For the text-containing cell, return its midpoint in (X, Y) coordinate format. 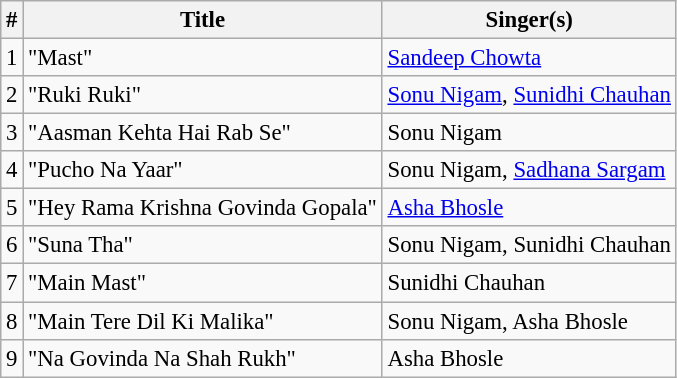
"Pucho Na Yaar" (202, 170)
4 (12, 170)
Sandeep Chowta (529, 58)
# (12, 20)
2 (12, 95)
Sonu Nigam (529, 133)
"Na Govinda Na Shah Rukh" (202, 358)
5 (12, 208)
6 (12, 245)
7 (12, 283)
"Aasman Kehta Hai Rab Se" (202, 133)
1 (12, 58)
Sonu Nigam, Asha Bhosle (529, 321)
Title (202, 20)
8 (12, 321)
"Hey Rama Krishna Govinda Gopala" (202, 208)
"Suna Tha" (202, 245)
9 (12, 358)
"Mast" (202, 58)
Sunidhi Chauhan (529, 283)
"Main Tere Dil Ki Malika" (202, 321)
Sonu Nigam, Sadhana Sargam (529, 170)
"Ruki Ruki" (202, 95)
Singer(s) (529, 20)
3 (12, 133)
"Main Mast" (202, 283)
